Identify which cell holds the provided text, then report its (x, y) central coordinate. 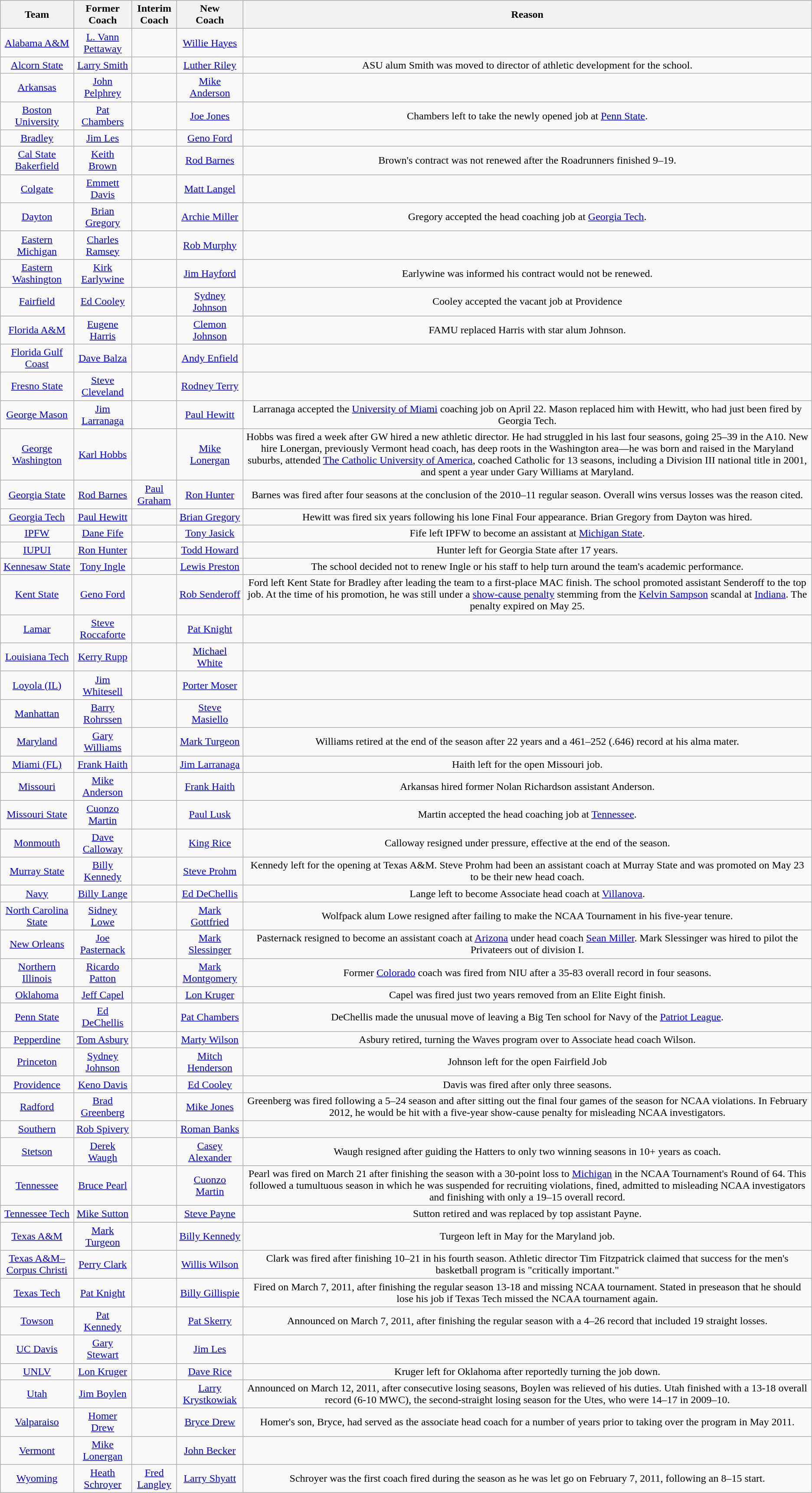
Michael White (210, 657)
Alabama A&M (37, 43)
Larry Smith (103, 65)
Navy (37, 894)
Emmett Davis (103, 188)
Willie Hayes (210, 43)
Eastern Michigan (37, 245)
Kent State (37, 595)
Vermont (37, 1450)
Sutton retired and was replaced by top assistant Payne. (527, 1214)
Haith left for the open Missouri job. (527, 764)
IPFW (37, 533)
Maryland (37, 741)
InterimCoach (154, 15)
Towson (37, 1321)
Casey Alexander (210, 1151)
Joe Pasternack (103, 944)
Rob Spivery (103, 1129)
Wyoming (37, 1478)
King Rice (210, 843)
Luther Riley (210, 65)
Porter Moser (210, 685)
Arkansas hired former Nolan Richardson assistant Anderson. (527, 786)
Capel was fired just two years removed from an Elite Eight finish. (527, 995)
Mark Gottfried (210, 916)
Billy Gillispie (210, 1292)
Monmouth (37, 843)
Radford (37, 1107)
Dave Calloway (103, 843)
Eastern Washington (37, 273)
Homer Drew (103, 1422)
Barnes was fired after four seasons at the conclusion of the 2010–11 regular season. Overall wins versus losses was the reason cited. (527, 495)
Gary Williams (103, 741)
Colgate (37, 188)
Team (37, 15)
Sidney Lowe (103, 916)
Cooley accepted the vacant job at Providence (527, 301)
Texas A&M (37, 1236)
Miami (FL) (37, 764)
Manhattan (37, 714)
DeChellis made the unusual move of leaving a Big Ten school for Navy of the Patriot League. (527, 1017)
Brad Greenberg (103, 1107)
Calloway resigned under pressure, effective at the end of the season. (527, 843)
Missouri State (37, 815)
Rodney Terry (210, 386)
Tony Ingle (103, 566)
Charles Ramsey (103, 245)
UNLV (37, 1371)
FormerCoach (103, 15)
Roman Banks (210, 1129)
George Washington (37, 455)
Fred Langley (154, 1478)
Keith Brown (103, 161)
Larranaga accepted the University of Miami coaching job on April 22. Mason replaced him with Hewitt, who had just been fired by Georgia Tech. (527, 415)
Jim Hayford (210, 273)
Waugh resigned after guiding the Hatters to only two winning seasons in 10+ years as coach. (527, 1151)
Boston University (37, 115)
Homer's son, Bryce, had served as the associate head coach for a number of years prior to taking over the program in May 2011. (527, 1422)
Florida Gulf Coast (37, 358)
Perry Clark (103, 1265)
Announced on March 7, 2011, after finishing the regular season with a 4–26 record that included 19 straight losses. (527, 1321)
Kennesaw State (37, 566)
IUPUI (37, 550)
Eugene Harris (103, 330)
Lamar (37, 628)
Asbury retired, turning the Waves program over to Associate head coach Wilson. (527, 1039)
Gregory accepted the head coaching job at Georgia Tech. (527, 217)
Mike Jones (210, 1107)
Chambers left to take the newly opened job at Penn State. (527, 115)
Jeff Capel (103, 995)
Former Colorado coach was fired from NIU after a 35-83 overall record in four seasons. (527, 972)
Andy Enfield (210, 358)
Jim Whitesell (103, 685)
Texas Tech (37, 1292)
Fresno State (37, 386)
Lewis Preston (210, 566)
Utah (37, 1394)
Clemon Johnson (210, 330)
Jim Boylen (103, 1394)
Karl Hobbs (103, 455)
Larry Shyatt (210, 1478)
The school decided not to renew Ingle or his staff to help turn around the team's academic performance. (527, 566)
Larry Krystkowiak (210, 1394)
Cal State Bakerfield (37, 161)
Derek Waugh (103, 1151)
Tom Asbury (103, 1039)
Johnson left for the open Fairfield Job (527, 1062)
Barry Rohrssen (103, 714)
Brown's contract was not renewed after the Roadrunners finished 9–19. (527, 161)
Hewitt was fired six years following his lone Final Four appearance. Brian Gregory from Dayton was hired. (527, 517)
NewCoach (210, 15)
Heath Schroyer (103, 1478)
Billy Lange (103, 894)
George Mason (37, 415)
Tennessee Tech (37, 1214)
Stetson (37, 1151)
Princeton (37, 1062)
Mark Montgomery (210, 972)
Alcorn State (37, 65)
Dave Rice (210, 1371)
Wolfpack alum Lowe resigned after failing to make the NCAA Tournament in his five-year tenure. (527, 916)
Rob Senderoff (210, 595)
Fife left IPFW to become an assistant at Michigan State. (527, 533)
Tennessee (37, 1186)
Willis Wilson (210, 1265)
Matt Langel (210, 188)
Dayton (37, 217)
Davis was fired after only three seasons. (527, 1084)
Steve Prohm (210, 871)
John Pelphrey (103, 88)
Marty Wilson (210, 1039)
Pat Skerry (210, 1321)
Mitch Henderson (210, 1062)
Georgia Tech (37, 517)
L. Vann Pettaway (103, 43)
Ricardo Patton (103, 972)
Arkansas (37, 88)
Gary Stewart (103, 1349)
Louisiana Tech (37, 657)
Pepperdine (37, 1039)
North Carolina State (37, 916)
Steve Masiello (210, 714)
ASU alum Smith was moved to director of athletic development for the school. (527, 65)
John Becker (210, 1450)
Oklahoma (37, 995)
Steve Payne (210, 1214)
Steve Roccaforte (103, 628)
Loyola (IL) (37, 685)
UC Davis (37, 1349)
Dave Balza (103, 358)
Georgia State (37, 495)
FAMU replaced Harris with star alum Johnson. (527, 330)
Todd Howard (210, 550)
Archie Miller (210, 217)
Martin accepted the head coaching job at Tennessee. (527, 815)
Southern (37, 1129)
Providence (37, 1084)
Bruce Pearl (103, 1186)
Murray State (37, 871)
Fairfield (37, 301)
Tony Jasick (210, 533)
Kerry Rupp (103, 657)
Earlywine was informed his contract would not be renewed. (527, 273)
Penn State (37, 1017)
Mark Slessinger (210, 944)
Keno Davis (103, 1084)
Florida A&M (37, 330)
Mike Sutton (103, 1214)
Northern Illinois (37, 972)
Kirk Earlywine (103, 273)
Paul Lusk (210, 815)
New Orleans (37, 944)
Hunter left for Georgia State after 17 years. (527, 550)
Paul Graham (154, 495)
Texas A&M–Corpus Christi (37, 1265)
Williams retired at the end of the season after 22 years and a 461–252 (.646) record at his alma mater. (527, 741)
Steve Cleveland (103, 386)
Valparaiso (37, 1422)
Joe Jones (210, 115)
Schroyer was the first coach fired during the season as he was let go on February 7, 2011, following an 8–15 start. (527, 1478)
Lange left to become Associate head coach at Villanova. (527, 894)
Rob Murphy (210, 245)
Turgeon left in May for the Maryland job. (527, 1236)
Missouri (37, 786)
Pat Kennedy (103, 1321)
Bradley (37, 138)
Reason (527, 15)
Kruger left for Oklahoma after reportedly turning the job down. (527, 1371)
Dane Fife (103, 533)
Bryce Drew (210, 1422)
